Return the [x, y] coordinate for the center point of the cell that contains the specified text.  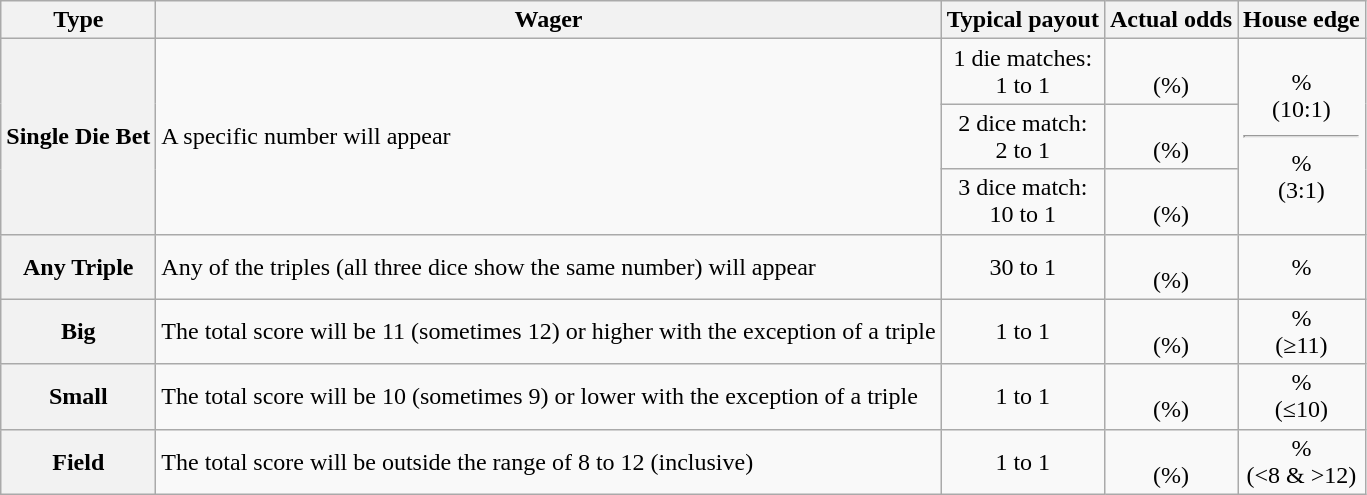
%(10:1)%(3:1) [1302, 136]
%(≤10) [1302, 396]
The total score will be 11 (sometimes 12) or higher with the exception of a triple [548, 332]
Actual odds [1170, 20]
Any of the triples (all three dice show the same number) will appear [548, 266]
A specific number will appear [548, 136]
Type [78, 20]
3 dice match:10 to 1 [1022, 202]
2 dice match:2 to 1 [1022, 136]
Big [78, 332]
Typical payout [1022, 20]
% [1302, 266]
The total score will be 10 (sometimes 9) or lower with the exception of a triple [548, 396]
%(≥11) [1302, 332]
1 die matches:1 to 1 [1022, 72]
Field [78, 462]
Wager [548, 20]
Small [78, 396]
The total score will be outside the range of 8 to 12 (inclusive) [548, 462]
%(<8 & >12) [1302, 462]
Single Die Bet [78, 136]
30 to 1 [1022, 266]
House edge [1302, 20]
Any Triple [78, 266]
